Capture the cell that displays the provided text and extract its [x, y] central coordinate. 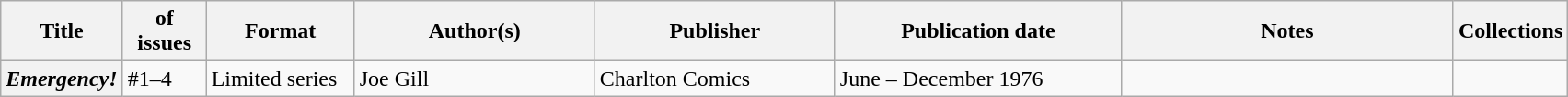
Collections [1510, 31]
Notes [1286, 31]
of issues [164, 31]
Title [62, 31]
June – December 1976 [977, 79]
Charlton Comics [714, 79]
Author(s) [475, 31]
Publisher [714, 31]
Joe Gill [475, 79]
#1–4 [164, 79]
Publication date [977, 31]
Emergency! [62, 79]
Limited series [280, 79]
Format [280, 31]
